Determine the (X, Y) coordinate at the center of the cell enclosing the given text.  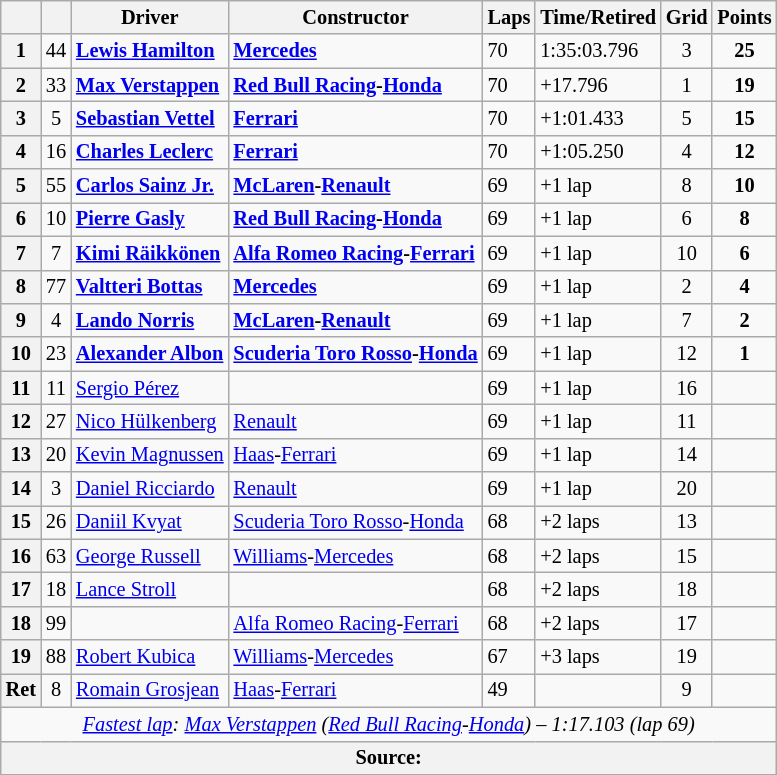
Time/Retired (598, 17)
55 (56, 186)
+17.796 (598, 85)
Valtteri Bottas (150, 287)
George Russell (150, 556)
1:35:03.796 (598, 51)
63 (56, 556)
Nico Hülkenberg (150, 421)
Robert Kubica (150, 657)
Pierre Gasly (150, 219)
Romain Grosjean (150, 690)
Daniil Kvyat (150, 522)
Sebastian Vettel (150, 118)
49 (510, 690)
Max Verstappen (150, 85)
Kevin Magnussen (150, 455)
Kimi Räikkönen (150, 253)
+1:05.250 (598, 152)
23 (56, 354)
Points (744, 17)
Sergio Pérez (150, 388)
Grid (687, 17)
Ret (21, 690)
27 (56, 421)
Fastest lap: Max Verstappen (Red Bull Racing-Honda) – 1:17.103 (lap 69) (389, 724)
Laps (510, 17)
Lewis Hamilton (150, 51)
88 (56, 657)
Lando Norris (150, 320)
Carlos Sainz Jr. (150, 186)
+1:01.433 (598, 118)
25 (744, 51)
+3 laps (598, 657)
Constructor (356, 17)
Daniel Ricciardo (150, 489)
77 (56, 287)
44 (56, 51)
33 (56, 85)
Alexander Albon (150, 354)
Lance Stroll (150, 589)
67 (510, 657)
26 (56, 522)
Driver (150, 17)
Source: (389, 758)
Charles Leclerc (150, 152)
99 (56, 623)
